Return the (X, Y) coordinate for the center point of the cell that contains the specified text.  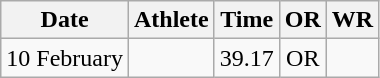
Date (65, 20)
39.17 (246, 58)
WR (352, 20)
10 February (65, 58)
Athlete (171, 20)
Time (246, 20)
